Return the [X, Y] coordinate for the center point of the cell that contains the specified text.  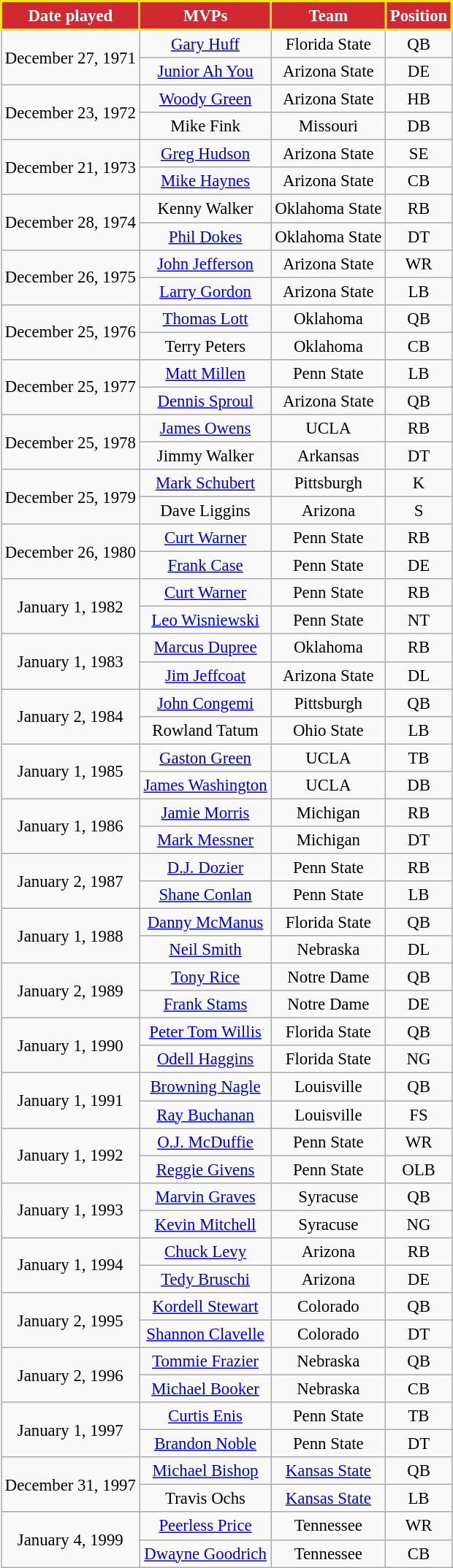
Dennis Sproul [205, 401]
Position [419, 16]
Michael Bishop [205, 1471]
December 26, 1980 [71, 552]
Ray Buchanan [205, 1115]
MVPs [205, 16]
December 31, 1997 [71, 1485]
Tony Rice [205, 977]
Curtis Enis [205, 1416]
Peter Tom Willis [205, 1032]
John Jefferson [205, 264]
Gary Huff [205, 44]
James Washington [205, 785]
Jim Jeffcoat [205, 675]
January 2, 1989 [71, 991]
January 1, 1990 [71, 1045]
January 1, 1983 [71, 661]
Ohio State [329, 730]
Mike Fink [205, 126]
Kenny Walker [205, 209]
Greg Hudson [205, 154]
Kordell Stewart [205, 1307]
Matt Millen [205, 374]
January 1, 1997 [71, 1429]
Jamie Morris [205, 812]
Odell Haggins [205, 1059]
Reggie Givens [205, 1169]
Mike Haynes [205, 182]
Rowland Tatum [205, 730]
January 2, 1987 [71, 880]
Jimmy Walker [205, 456]
Browning Nagle [205, 1087]
Shane Conlan [205, 895]
December 23, 1972 [71, 112]
Frank Stams [205, 1004]
Phil Dokes [205, 237]
Arkansas [329, 456]
D.J. Dozier [205, 867]
January 4, 1999 [71, 1540]
Missouri [329, 126]
James Owens [205, 428]
OLB [419, 1169]
January 1, 1986 [71, 826]
SE [419, 154]
John Congemi [205, 703]
Dwayne Goodrich [205, 1553]
Peerless Price [205, 1526]
Team [329, 16]
December 25, 1978 [71, 442]
Mark Messner [205, 840]
December 26, 1975 [71, 277]
Leo Wisniewski [205, 620]
January 2, 1996 [71, 1375]
December 25, 1976 [71, 331]
Marvin Graves [205, 1196]
Brandon Noble [205, 1444]
O.J. McDuffie [205, 1142]
January 2, 1995 [71, 1320]
December 25, 1977 [71, 387]
Terry Peters [205, 346]
December 21, 1973 [71, 168]
January 1, 1982 [71, 606]
Michael Booker [205, 1389]
Travis Ochs [205, 1499]
January 1, 1985 [71, 771]
January 1, 1992 [71, 1155]
Neil Smith [205, 950]
Chuck Levy [205, 1252]
January 1, 1991 [71, 1101]
Thomas Lott [205, 318]
Larry Gordon [205, 291]
NT [419, 620]
Kevin Mitchell [205, 1224]
January 1, 1994 [71, 1266]
Date played [71, 16]
December 25, 1979 [71, 496]
FS [419, 1115]
Woody Green [205, 99]
Gaston Green [205, 758]
January 2, 1984 [71, 717]
HB [419, 99]
December 27, 1971 [71, 58]
Dave Liggins [205, 511]
December 28, 1974 [71, 222]
January 1, 1993 [71, 1210]
Mark Schubert [205, 483]
Frank Case [205, 566]
Tommie Frazier [205, 1361]
K [419, 483]
Shannon Clavelle [205, 1334]
Tedy Bruschi [205, 1279]
Danny McManus [205, 923]
January 1, 1988 [71, 936]
Junior Ah You [205, 72]
Marcus Dupree [205, 648]
S [419, 511]
